Output the (x, y) coordinate of the center of the cell containing the given text.  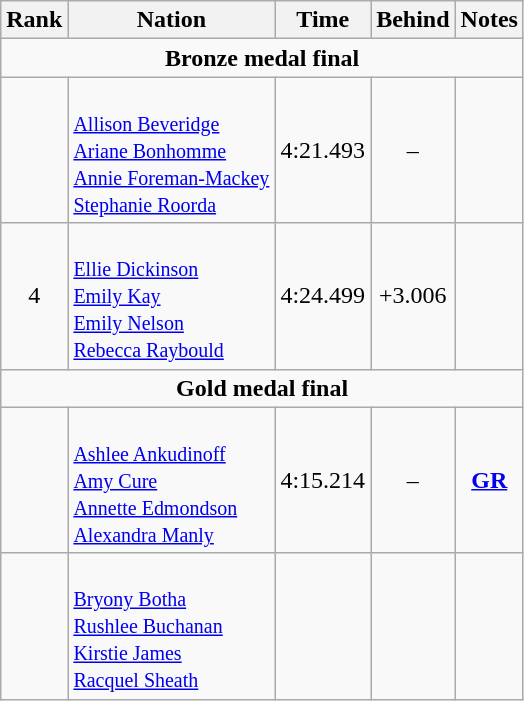
Gold medal final (262, 388)
Time (323, 20)
Allison BeveridgeAriane BonhommeAnnie Foreman-MackeyStephanie Roorda (172, 150)
+3.006 (413, 296)
4 (34, 296)
Behind (413, 20)
Rank (34, 20)
Ashlee AnkudinoffAmy CureAnnette EdmondsonAlexandra Manly (172, 480)
4:24.499 (323, 296)
4:15.214 (323, 480)
Notes (489, 20)
Bronze medal final (262, 58)
Ellie DickinsonEmily KayEmily NelsonRebecca Raybould (172, 296)
Bryony BothaRushlee BuchananKirstie JamesRacquel Sheath (172, 626)
Nation (172, 20)
GR (489, 480)
4:21.493 (323, 150)
